Find where the given text appears and provide that cell's center as (X, Y) coordinate. 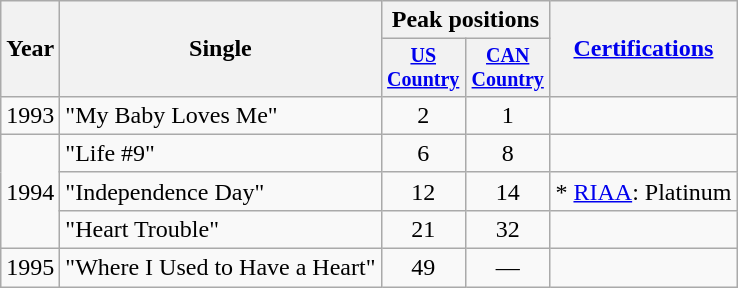
1995 (30, 268)
6 (423, 153)
CANCountry (507, 68)
32 (507, 229)
Peak positions (466, 20)
Single (220, 49)
"Heart Trouble" (220, 229)
"Independence Day" (220, 191)
* RIAA: Platinum (644, 191)
1993 (30, 115)
1 (507, 115)
49 (423, 268)
Certifications (644, 49)
1994 (30, 191)
"Life #9" (220, 153)
Year (30, 49)
14 (507, 191)
2 (423, 115)
USCountry (423, 68)
21 (423, 229)
— (507, 268)
"Where I Used to Have a Heart" (220, 268)
8 (507, 153)
"My Baby Loves Me" (220, 115)
12 (423, 191)
